Determine the [X, Y] coordinate at the center of the cell enclosing the given text.  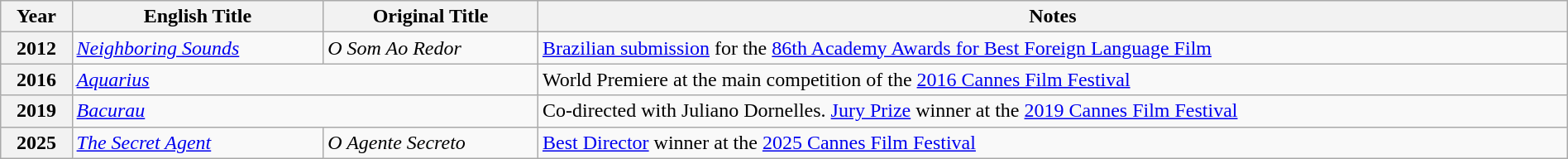
The Secret Agent [198, 142]
O Agente Secreto [431, 142]
2012 [36, 48]
2016 [36, 79]
Brazilian submission for the 86th Academy Awards for Best Foreign Language Film [1052, 48]
Original Title [431, 17]
Aquarius [304, 79]
Co-directed with Juliano Dornelles. Jury Prize winner at the 2019 Cannes Film Festival [1052, 111]
Best Director winner at the 2025 Cannes Film Festival [1052, 142]
Notes [1052, 17]
Year [36, 17]
2019 [36, 111]
English Title [198, 17]
World Premiere at the main competition of the 2016 Cannes Film Festival [1052, 79]
Bacurau [304, 111]
2025 [36, 142]
O Som Ao Redor [431, 48]
Neighboring Sounds [198, 48]
